From the cell containing the given text, extract its center point as (X, Y) coordinate. 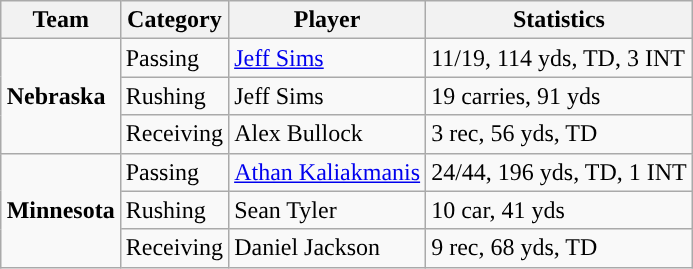
Alex Bullock (328, 134)
Statistics (560, 20)
3 rec, 56 yds, TD (560, 134)
Player (328, 20)
11/19, 114 yds, TD, 3 INT (560, 58)
Team (60, 20)
Minnesota (60, 210)
Athan Kaliakmanis (328, 172)
Sean Tyler (328, 210)
Category (174, 20)
Daniel Jackson (328, 248)
9 rec, 68 yds, TD (560, 248)
Nebraska (60, 96)
24/44, 196 yds, TD, 1 INT (560, 172)
10 car, 41 yds (560, 210)
19 carries, 91 yds (560, 96)
